Detect which cell encompasses the target text, then output its [x, y] center coordinate. 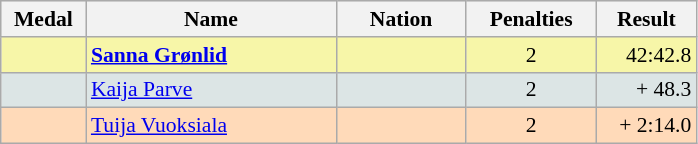
+ 48.3 [646, 90]
Name [211, 19]
Tuija Vuoksiala [211, 126]
Medal [44, 19]
Result [646, 19]
Nation [401, 19]
Kaija Parve [211, 90]
Sanna Grønlid [211, 55]
Penalties [531, 19]
42:42.8 [646, 55]
+ 2:14.0 [646, 126]
